Determine the [X, Y] coordinate at the center of the cell enclosing the given text.  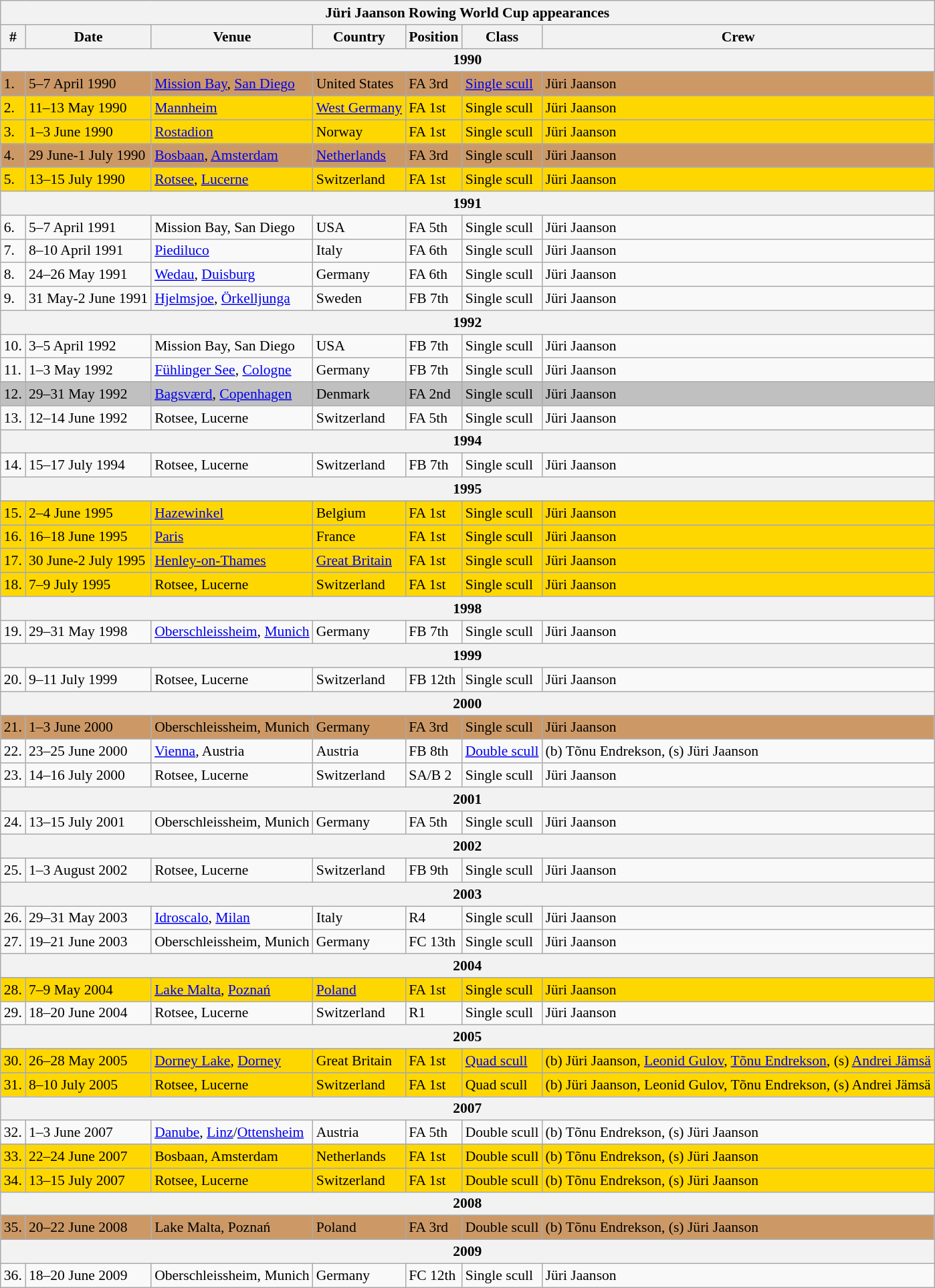
Henley-on-Thames [232, 561]
29 June-1 July 1990 [88, 156]
18–20 June 2004 [88, 1013]
Hjelmsjoe, Örkelljunga [232, 299]
FB 12th [433, 680]
35. [13, 1228]
Fühlinger See, Cologne [232, 370]
2009 [467, 1252]
27. [13, 942]
17. [13, 561]
1–3 June 2007 [88, 1133]
1998 [467, 609]
19–21 June 2003 [88, 942]
Paris [232, 537]
29. [13, 1013]
Bagsværd, Copenhagen [232, 394]
2–4 June 1995 [88, 513]
6. [13, 227]
3–5 April 1992 [88, 346]
21. [13, 728]
2008 [467, 1204]
FC 13th [433, 942]
2. [13, 108]
1–3 May 1992 [88, 370]
2003 [467, 894]
16. [13, 537]
West Germany [359, 108]
12–14 June 1992 [88, 418]
22–24 June 2007 [88, 1156]
4. [13, 156]
24–26 May 1991 [88, 275]
1–3 June 2000 [88, 728]
Vienna, Austria [232, 752]
Rostadion [232, 132]
FB 9th [433, 871]
R4 [433, 918]
5–7 April 1990 [88, 84]
32. [13, 1133]
1991 [467, 203]
5–7 April 1991 [88, 227]
15. [13, 513]
Position [433, 37]
Belgium [359, 513]
20–22 June 2008 [88, 1228]
30 June-2 July 1995 [88, 561]
FB 8th [433, 752]
Jüri Jaanson Rowing World Cup appearances [467, 13]
2007 [467, 1109]
11–13 May 1990 [88, 108]
Country [359, 37]
FC 12th [433, 1275]
18–20 June 2009 [88, 1275]
24. [13, 823]
Norway [359, 132]
2004 [467, 966]
Mannheim [232, 108]
1–3 August 2002 [88, 871]
R1 [433, 1013]
Wedau, Duisburg [232, 275]
9–11 July 1999 [88, 680]
SA/B 2 [433, 775]
23–25 June 2000 [88, 752]
7–9 July 1995 [88, 584]
19. [13, 632]
20. [13, 680]
Hazewinkel [232, 513]
29–31 May 2003 [88, 918]
22. [13, 752]
36. [13, 1275]
12. [13, 394]
28. [13, 990]
14–16 July 2000 [88, 775]
3. [13, 132]
Danube, Linz/Ottensheim [232, 1133]
9. [13, 299]
FA 2nd [433, 394]
1992 [467, 322]
23. [13, 775]
13–15 July 1990 [88, 180]
1994 [467, 441]
France [359, 537]
13–15 July 2007 [88, 1180]
8–10 April 1991 [88, 251]
10. [13, 346]
Sweden [359, 299]
18. [13, 584]
1990 [467, 60]
7–9 May 2004 [88, 990]
Dorney Lake, Dorney [232, 1061]
8. [13, 275]
5. [13, 180]
16–18 June 1995 [88, 537]
26–28 May 2005 [88, 1061]
1999 [467, 656]
13. [13, 418]
Crew [738, 37]
11. [13, 370]
34. [13, 1180]
8–10 July 2005 [88, 1085]
1995 [467, 490]
1. [13, 84]
7. [13, 251]
2005 [467, 1037]
2000 [467, 704]
14. [13, 465]
2002 [467, 847]
Piediluco [232, 251]
Venue [232, 37]
2001 [467, 799]
15–17 July 1994 [88, 465]
Class [502, 37]
13–15 July 2001 [88, 823]
33. [13, 1156]
29–31 May 1998 [88, 632]
# [13, 37]
31. [13, 1085]
Date [88, 37]
29–31 May 1992 [88, 394]
30. [13, 1061]
United States [359, 84]
31 May-2 June 1991 [88, 299]
26. [13, 918]
25. [13, 871]
Idroscalo, Milan [232, 918]
Denmark [359, 394]
1–3 June 1990 [88, 132]
